Provide the (X, Y) coordinate of the cell's center where the given text is located.  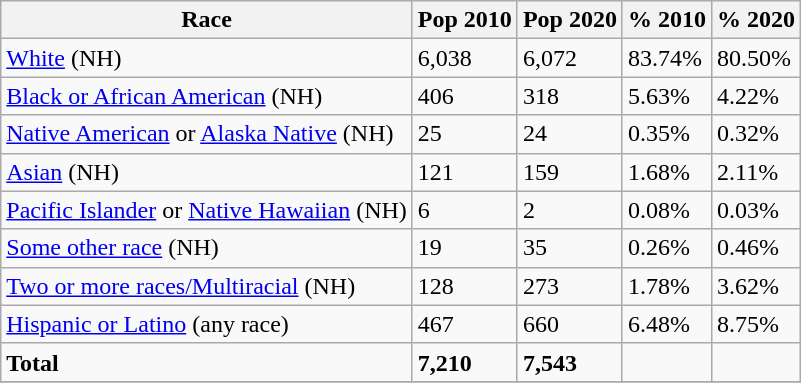
2 (570, 210)
7,210 (464, 362)
8.75% (756, 324)
6,038 (464, 58)
5.63% (666, 96)
% 2020 (756, 20)
128 (464, 286)
Native American or Alaska Native (NH) (207, 134)
7,543 (570, 362)
80.50% (756, 58)
Pacific Islander or Native Hawaiian (NH) (207, 210)
660 (570, 324)
Black or African American (NH) (207, 96)
Pop 2010 (464, 20)
318 (570, 96)
1.68% (666, 172)
4.22% (756, 96)
159 (570, 172)
3.62% (756, 286)
0.03% (756, 210)
0.35% (666, 134)
Some other race (NH) (207, 248)
0.32% (756, 134)
83.74% (666, 58)
0.26% (666, 248)
Race (207, 20)
Asian (NH) (207, 172)
% 2010 (666, 20)
19 (464, 248)
273 (570, 286)
25 (464, 134)
0.46% (756, 248)
0.08% (666, 210)
121 (464, 172)
2.11% (756, 172)
Pop 2020 (570, 20)
Two or more races/Multiracial (NH) (207, 286)
6,072 (570, 58)
Hispanic or Latino (any race) (207, 324)
24 (570, 134)
35 (570, 248)
467 (464, 324)
1.78% (666, 286)
6 (464, 210)
Total (207, 362)
406 (464, 96)
6.48% (666, 324)
White (NH) (207, 58)
